Locate the cell with the specified text and output its (x, y) center coordinate. 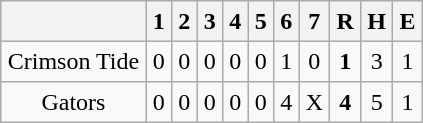
Crimson Tide (74, 61)
6 (286, 21)
7 (314, 21)
R (346, 21)
H (377, 21)
Gators (74, 102)
E (408, 21)
X (314, 102)
2 (184, 21)
